Identify which cell holds the provided text, then report its [x, y] central coordinate. 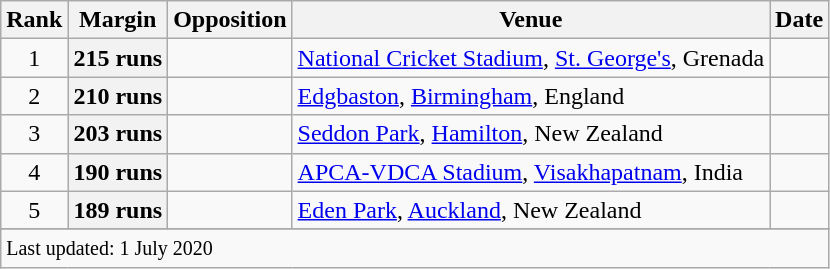
Rank [34, 20]
3 [34, 134]
215 runs [118, 58]
Eden Park, Auckland, New Zealand [531, 210]
APCA-VDCA Stadium, Visakhapatnam, India [531, 172]
203 runs [118, 134]
Opposition [230, 20]
190 runs [118, 172]
Seddon Park, Hamilton, New Zealand [531, 134]
Last updated: 1 July 2020 [415, 248]
Date [800, 20]
4 [34, 172]
5 [34, 210]
National Cricket Stadium, St. George's, Grenada [531, 58]
Venue [531, 20]
189 runs [118, 210]
2 [34, 96]
210 runs [118, 96]
Margin [118, 20]
1 [34, 58]
Edgbaston, Birmingham, England [531, 96]
